Detect which cell encompasses the target text, then output its (X, Y) center coordinate. 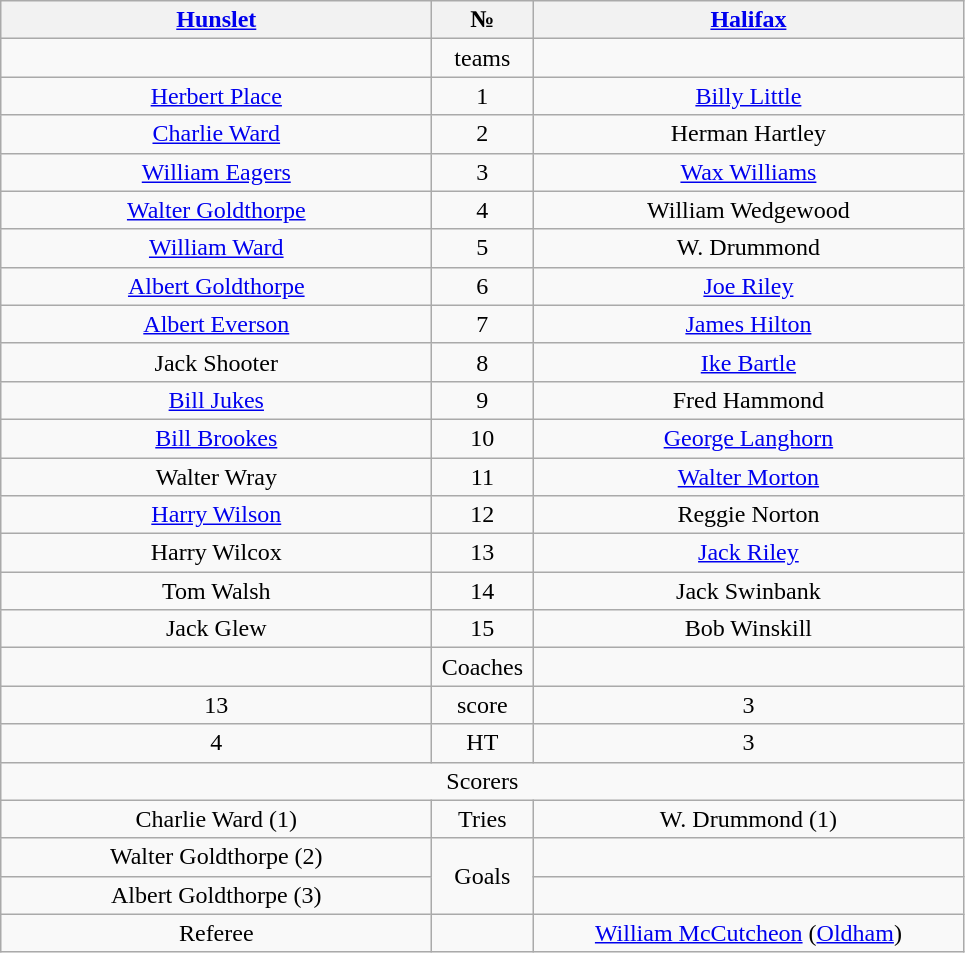
Ike Bartle (748, 362)
W. Drummond (748, 248)
James Hilton (748, 324)
5 (482, 248)
9 (482, 400)
Reggie Norton (748, 515)
12 (482, 515)
Herbert Place (216, 96)
Fred Hammond (748, 400)
Walter Morton (748, 477)
Walter Wray (216, 477)
Albert Goldthorpe (216, 286)
14 (482, 591)
10 (482, 438)
Harry Wilson (216, 515)
Joe Riley (748, 286)
№ (482, 20)
Billy Little (748, 96)
Halifax (748, 20)
Walter Goldthorpe (216, 210)
Jack Glew (216, 629)
6 (482, 286)
Walter Goldthorpe (2) (216, 857)
score (482, 705)
Hunslet (216, 20)
Albert Goldthorpe (3) (216, 895)
William Eagers (216, 172)
George Langhorn (748, 438)
11 (482, 477)
Jack Riley (748, 553)
Jack Swinbank (748, 591)
Charlie Ward (216, 134)
2 (482, 134)
Tom Walsh (216, 591)
Tries (482, 819)
Bob Winskill (748, 629)
HT (482, 743)
William McCutcheon (Oldham) (748, 933)
William Wedgewood (748, 210)
William Ward (216, 248)
8 (482, 362)
Jack Shooter (216, 362)
1 (482, 96)
15 (482, 629)
Herman Hartley (748, 134)
Wax Williams (748, 172)
Albert Everson (216, 324)
Goals (482, 876)
Referee (216, 933)
Bill Jukes (216, 400)
Bill Brookes (216, 438)
Scorers (482, 781)
Harry Wilcox (216, 553)
teams (482, 58)
7 (482, 324)
W. Drummond (1) (748, 819)
Coaches (482, 667)
Charlie Ward (1) (216, 819)
